Search for the cell housing the specified text and yield its (X, Y) center coordinate. 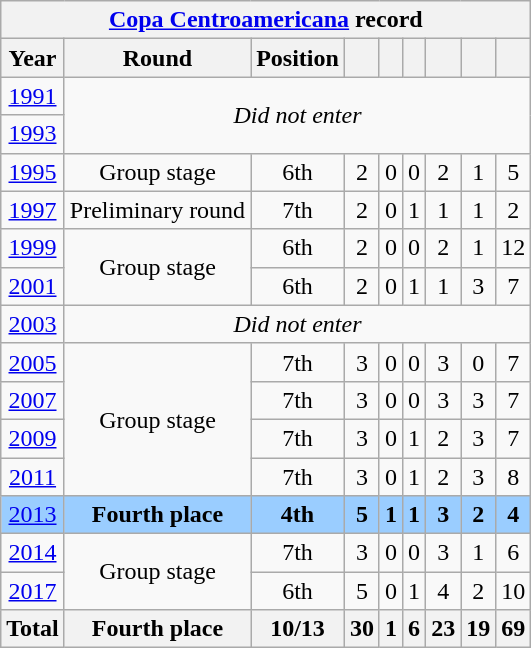
2007 (33, 400)
1999 (33, 248)
1993 (33, 134)
30 (362, 629)
Year (33, 58)
1991 (33, 96)
2017 (33, 591)
2014 (33, 553)
12 (514, 248)
69 (514, 629)
Preliminary round (157, 210)
2003 (33, 324)
Total (33, 629)
Copa Centroamericana record (266, 20)
8 (514, 477)
1997 (33, 210)
Round (157, 58)
1995 (33, 172)
2005 (33, 362)
2011 (33, 477)
10 (514, 591)
2009 (33, 438)
19 (478, 629)
23 (444, 629)
Position (298, 58)
10/13 (298, 629)
4th (298, 515)
2001 (33, 286)
2013 (33, 515)
